Find where the given text appears and provide that cell's center as [x, y] coordinate. 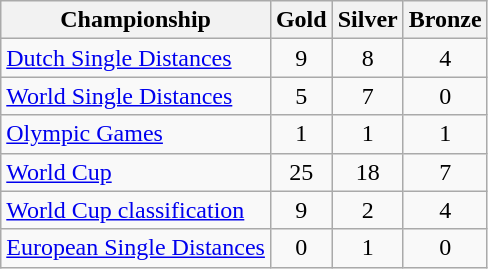
Olympic Games [136, 134]
Gold [301, 20]
Dutch Single Distances [136, 58]
Silver [368, 20]
8 [368, 58]
European Single Distances [136, 248]
Bronze [445, 20]
World Cup [136, 172]
World Cup classification [136, 210]
World Single Distances [136, 96]
5 [301, 96]
25 [301, 172]
18 [368, 172]
Championship [136, 20]
2 [368, 210]
